Find where the given text appears and provide that cell's center as [X, Y] coordinate. 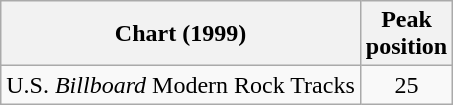
25 [406, 85]
Peakposition [406, 34]
U.S. Billboard Modern Rock Tracks [181, 85]
Chart (1999) [181, 34]
